Capture the cell that displays the provided text and extract its (x, y) central coordinate. 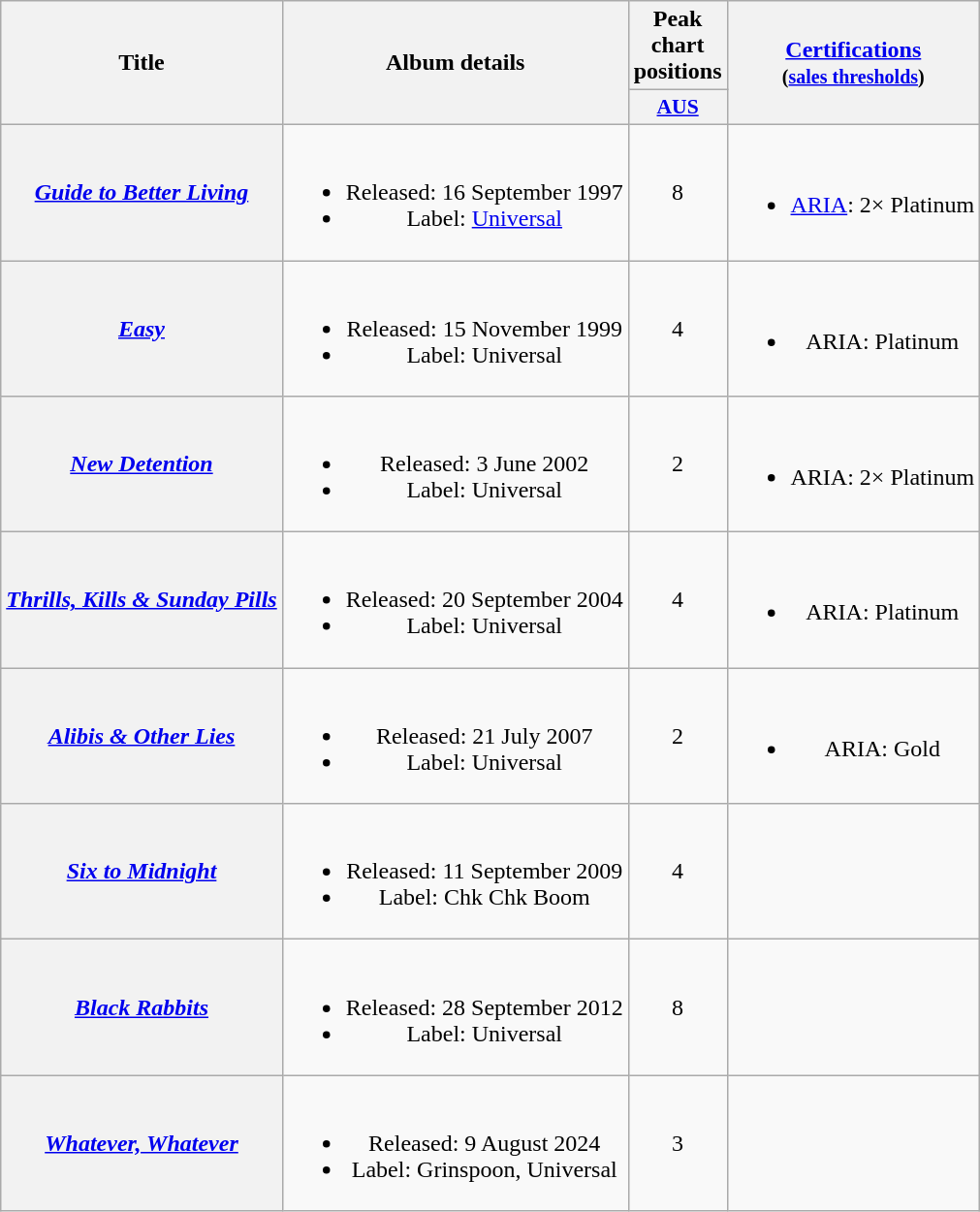
Guide to Better Living (142, 192)
Released: 11 September 2009Label: Chk Chk Boom (456, 872)
Easy (142, 328)
Released: 16 September 1997Label: Universal (456, 192)
New Detention (142, 464)
Thrills, Kills & Sunday Pills (142, 600)
Black Rabbits (142, 1007)
Peak chart positions (678, 46)
3 (678, 1143)
Released: 20 September 2004Label: Universal (456, 600)
Released: 3 June 2002Label: Universal (456, 464)
Released: 21 July 2007Label: Universal (456, 736)
Released: 15 November 1999Label: Universal (456, 328)
Released: 28 September 2012Label: Universal (456, 1007)
Alibis & Other Lies (142, 736)
Released: 9 August 2024Label: Grinspoon, Universal (456, 1143)
Six to Midnight (142, 872)
Whatever, Whatever (142, 1143)
Certifications(sales thresholds) (853, 63)
Title (142, 63)
AUS (678, 108)
Album details (456, 63)
ARIA: Gold (853, 736)
